Extract the (x, y) coordinate from the center of the cell holding the provided text.  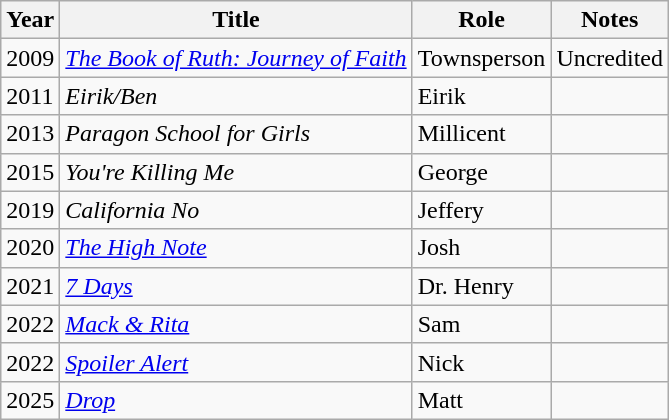
Role (482, 20)
Spoiler Alert (236, 362)
George (482, 172)
Millicent (482, 134)
Paragon School for Girls (236, 134)
Matt (482, 400)
2011 (30, 96)
2015 (30, 172)
Jeffery (482, 210)
Josh (482, 248)
Townsperson (482, 58)
Drop (236, 400)
2025 (30, 400)
Year (30, 20)
Dr. Henry (482, 286)
Mack & Rita (236, 324)
California No (236, 210)
Sam (482, 324)
2021 (30, 286)
2020 (30, 248)
Eirik (482, 96)
You're Killing Me (236, 172)
Uncredited (610, 58)
2009 (30, 58)
Nick (482, 362)
2019 (30, 210)
The High Note (236, 248)
Notes (610, 20)
7 Days (236, 286)
Title (236, 20)
The Book of Ruth: Journey of Faith (236, 58)
2013 (30, 134)
Eirik/Ben (236, 96)
